Return the [x, y] coordinate for the center point of the cell that contains the specified text.  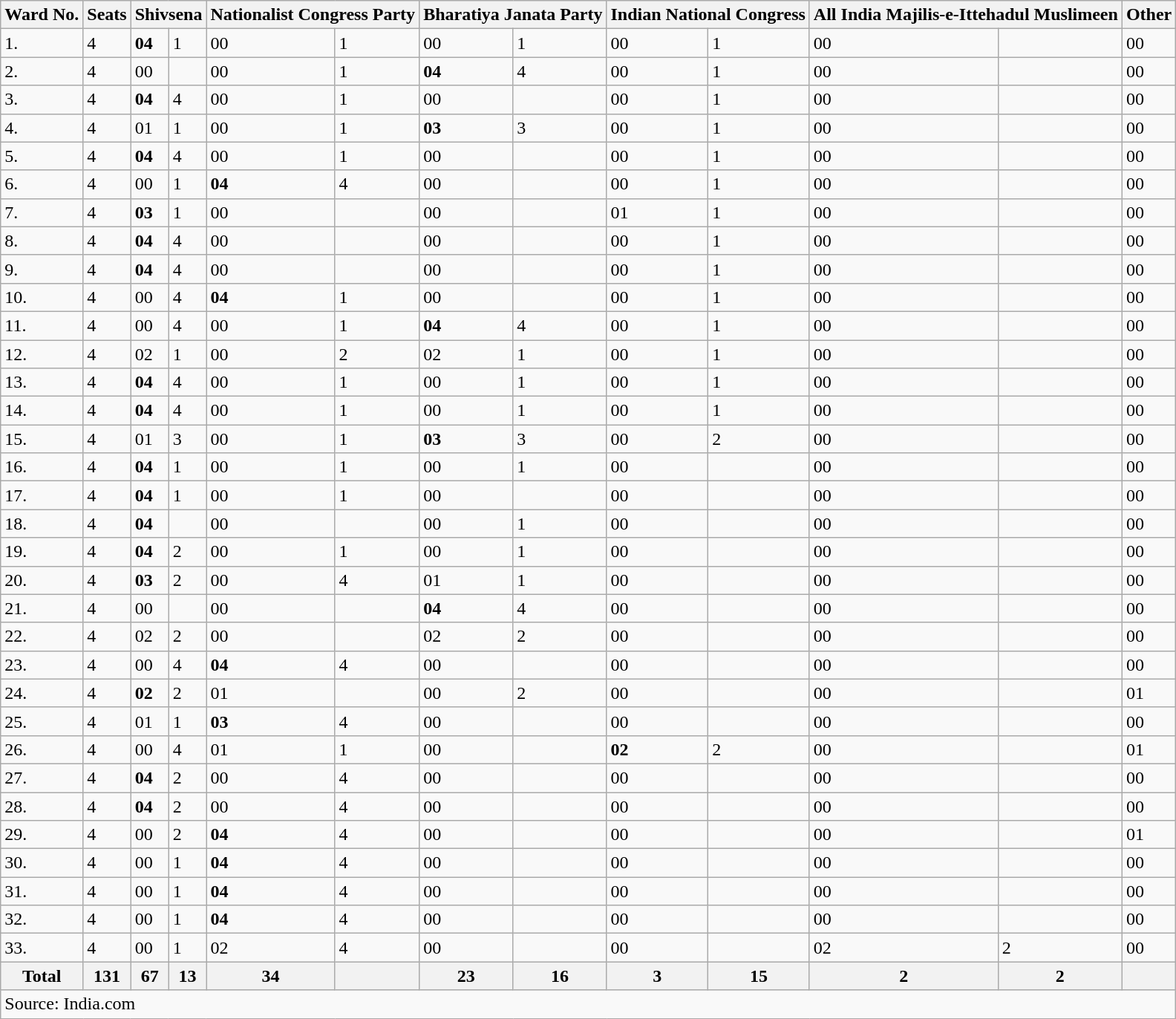
16 [560, 976]
32. [42, 919]
31. [42, 891]
16. [42, 467]
15. [42, 439]
Bharatiya Janata Party [513, 15]
7. [42, 212]
26. [42, 749]
34 [270, 976]
23 [466, 976]
5. [42, 156]
12. [42, 354]
28. [42, 806]
Other [1149, 15]
8. [42, 241]
27. [42, 778]
Source: India.com [588, 1004]
24. [42, 693]
14. [42, 411]
Nationalist Congress Party [313, 15]
Total [42, 976]
13. [42, 382]
3. [42, 100]
131 [107, 976]
18. [42, 524]
29. [42, 835]
Indian National Congress [708, 15]
19. [42, 552]
All India Majilis-e-Ittehadul Muslimeen [965, 15]
17. [42, 495]
2. [42, 71]
21. [42, 608]
15 [759, 976]
25. [42, 721]
Shivsena [169, 15]
67 [150, 976]
Ward No. [42, 15]
1. [42, 43]
30. [42, 863]
22. [42, 637]
4. [42, 128]
9. [42, 269]
6. [42, 184]
13 [187, 976]
23. [42, 665]
11. [42, 325]
Seats [107, 15]
10. [42, 297]
33. [42, 948]
20. [42, 580]
